For the text-containing cell, return its midpoint in (x, y) coordinate format. 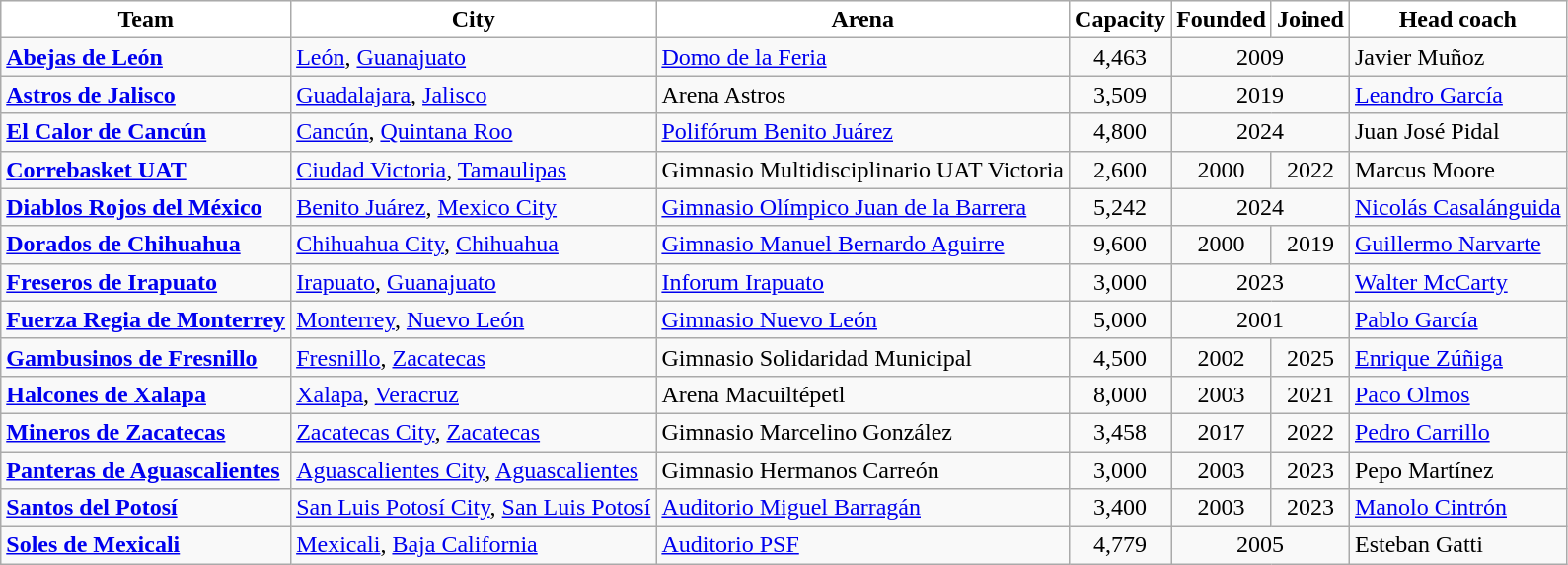
Chihuahua City, Chihuahua (474, 245)
Paco Olmos (1457, 394)
Gimnasio Nuevo León (862, 319)
Walter McCarty (1457, 282)
2021 (1310, 394)
Gimnasio Multidisciplinario UAT Victoria (862, 170)
Head coach (1457, 20)
San Luis Potosí City, San Luis Potosí (474, 508)
Diablos Rojos del México (146, 207)
Mexicali, Baja California (474, 545)
Nicolás Casalánguida (1457, 207)
León, Guanajuato (474, 57)
2,600 (1121, 170)
3,400 (1121, 508)
City (474, 20)
Gimnasio Manuel Bernardo Aguirre (862, 245)
Joined (1310, 20)
Auditorio Miguel Barragán (862, 508)
Halcones de Xalapa (146, 394)
Marcus Moore (1457, 170)
5,000 (1121, 319)
Santos del Potosí (146, 508)
Freseros de Irapuato (146, 282)
Arena Macuiltépetl (862, 394)
Manolo Cintrón (1457, 508)
Arena Astros (862, 95)
9,600 (1121, 245)
4,779 (1121, 545)
Juan José Pidal (1457, 132)
Gambusinos de Fresnillo (146, 357)
2009 (1261, 57)
2001 (1261, 319)
Guadalajara, Jalisco (474, 95)
5,242 (1121, 207)
Pedro Carrillo (1457, 432)
Gimnasio Solidaridad Municipal (862, 357)
8,000 (1121, 394)
Inforum Irapuato (862, 282)
El Calor de Cancún (146, 132)
Auditorio PSF (862, 545)
4,800 (1121, 132)
3,458 (1121, 432)
Panteras de Aguascalientes (146, 470)
3,509 (1121, 95)
Pepo Martínez (1457, 470)
Capacity (1121, 20)
Pablo García (1457, 319)
4,463 (1121, 57)
Monterrey, Nuevo León (474, 319)
Correbasket UAT (146, 170)
4,500 (1121, 357)
Arena (862, 20)
Team (146, 20)
Mineros de Zacatecas (146, 432)
Javier Muñoz (1457, 57)
Zacatecas City, Zacatecas (474, 432)
Gimnasio Hermanos Carreón (862, 470)
2025 (1310, 357)
Aguascalientes City, Aguascalientes (474, 470)
Fuerza Regia de Monterrey (146, 319)
Leandro García (1457, 95)
Dorados de Chihuahua (146, 245)
Benito Juárez, Mexico City (474, 207)
2002 (1222, 357)
2017 (1222, 432)
Gimnasio Marcelino González (862, 432)
Founded (1222, 20)
Ciudad Victoria, Tamaulipas (474, 170)
2005 (1261, 545)
Fresnillo, Zacatecas (474, 357)
Abejas de León (146, 57)
Enrique Zúñiga (1457, 357)
Xalapa, Veracruz (474, 394)
Astros de Jalisco (146, 95)
Irapuato, Guanajuato (474, 282)
Esteban Gatti (1457, 545)
Polifórum Benito Juárez (862, 132)
Cancún, Quintana Roo (474, 132)
Soles de Mexicali (146, 545)
Guillermo Narvarte (1457, 245)
Gimnasio Olímpico Juan de la Barrera (862, 207)
Domo de la Feria (862, 57)
